Scan for the cell matching the given text and deliver its (X, Y) coordinate at center. 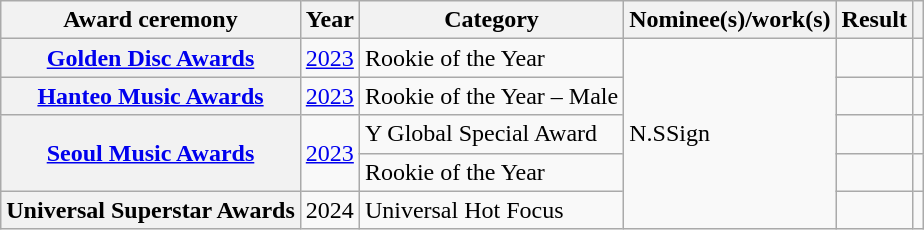
Award ceremony (151, 20)
Y Global Special Award (491, 134)
Nominee(s)/work(s) (730, 20)
Universal Hot Focus (491, 210)
N.SSign (730, 134)
Seoul Music Awards (151, 153)
Result (874, 20)
Hanteo Music Awards (151, 96)
Year (330, 20)
Golden Disc Awards (151, 58)
Rookie of the Year – Male (491, 96)
2024 (330, 210)
Category (491, 20)
Universal Superstar Awards (151, 210)
